Output the [x, y] coordinate of the center of the cell containing the given text.  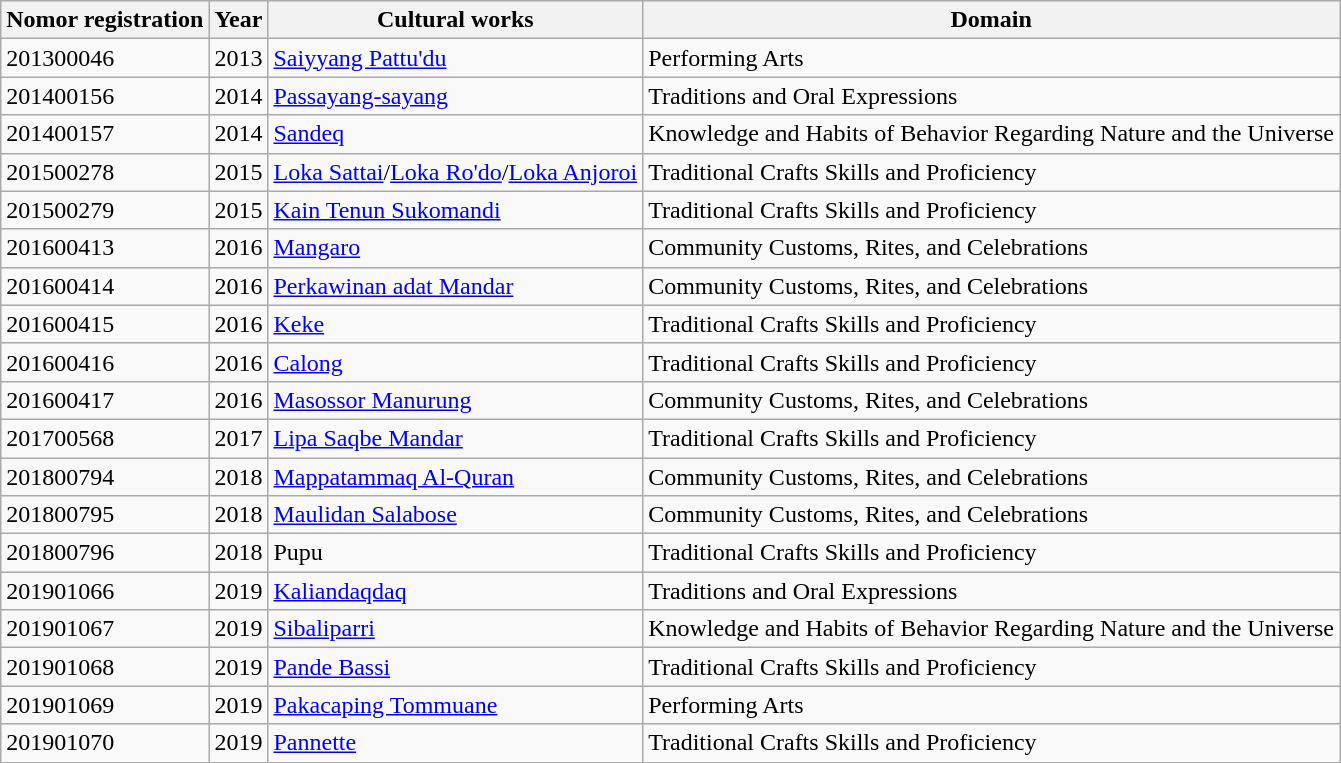
Mangaro [456, 248]
201800796 [105, 553]
201800795 [105, 515]
Pannette [456, 743]
201800794 [105, 477]
Cultural works [456, 20]
201400157 [105, 134]
Lipa Saqbe Mandar [456, 438]
Mappatammaq Al-Quran [456, 477]
Sibaliparri [456, 629]
201400156 [105, 96]
Pakacaping Tommuane [456, 705]
Sandeq [456, 134]
201500278 [105, 172]
2017 [238, 438]
Maulidan Salabose [456, 515]
Pupu [456, 553]
Domain [992, 20]
201600414 [105, 286]
201901069 [105, 705]
201500279 [105, 210]
201901067 [105, 629]
201700568 [105, 438]
201600416 [105, 362]
Loka Sattai/Loka Ro'do/Loka Anjoroi [456, 172]
Saiyyang Pattu'du [456, 58]
Keke [456, 324]
201901068 [105, 667]
Masossor Manurung [456, 400]
2013 [238, 58]
201300046 [105, 58]
Perkawinan adat Mandar [456, 286]
Passayang-sayang [456, 96]
Kain Tenun Sukomandi [456, 210]
201600415 [105, 324]
Calong [456, 362]
201600417 [105, 400]
Kaliandaqdaq [456, 591]
201600413 [105, 248]
201901066 [105, 591]
Pande Bassi [456, 667]
Nomor registration [105, 20]
201901070 [105, 743]
Year [238, 20]
